Provide the [x, y] coordinate of the cell's center where the given text is located.  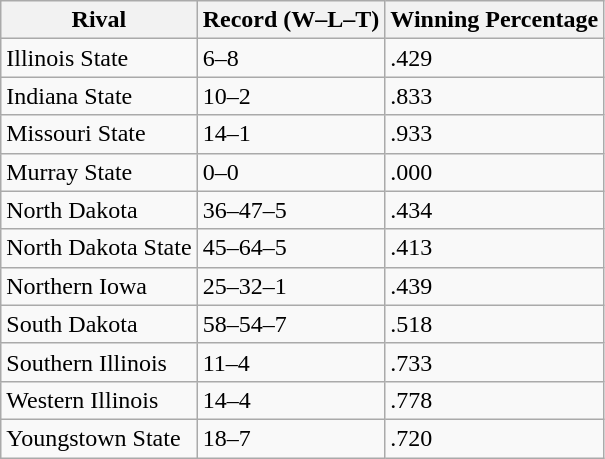
11–4 [291, 362]
North Dakota [99, 210]
10–2 [291, 96]
.933 [494, 134]
.778 [494, 400]
Winning Percentage [494, 20]
North Dakota State [99, 248]
Murray State [99, 172]
Indiana State [99, 96]
58–54–7 [291, 324]
Northern Iowa [99, 286]
0–0 [291, 172]
Western Illinois [99, 400]
Youngstown State [99, 438]
14–4 [291, 400]
.733 [494, 362]
.720 [494, 438]
14–1 [291, 134]
Missouri State [99, 134]
.429 [494, 58]
Illinois State [99, 58]
6–8 [291, 58]
Rival [99, 20]
36–47–5 [291, 210]
.833 [494, 96]
.413 [494, 248]
25–32–1 [291, 286]
18–7 [291, 438]
South Dakota [99, 324]
.518 [494, 324]
Record (W–L–T) [291, 20]
.434 [494, 210]
.000 [494, 172]
Southern Illinois [99, 362]
.439 [494, 286]
45–64–5 [291, 248]
